Return the (x, y) coordinate for the center point of the cell that contains the specified text.  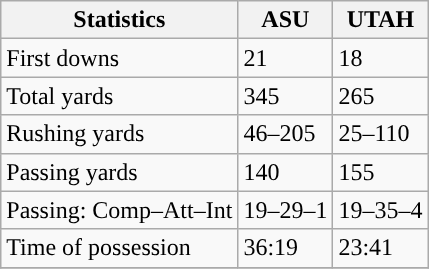
155 (380, 172)
Time of possession (120, 248)
UTAH (380, 20)
18 (380, 58)
23:41 (380, 248)
345 (286, 96)
Passing yards (120, 172)
Passing: Comp–Att–Int (120, 210)
46–205 (286, 134)
36:19 (286, 248)
First downs (120, 58)
19–35–4 (380, 210)
Total yards (120, 96)
21 (286, 58)
ASU (286, 20)
19–29–1 (286, 210)
Rushing yards (120, 134)
25–110 (380, 134)
265 (380, 96)
140 (286, 172)
Statistics (120, 20)
